Detect which cell encompasses the target text, then output its (X, Y) center coordinate. 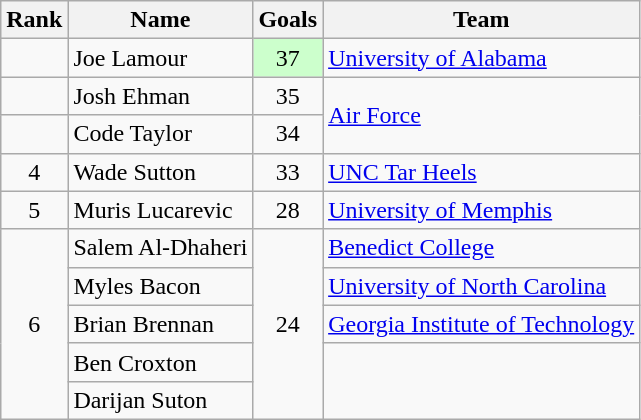
Ben Croxton (160, 362)
Benedict College (482, 248)
Josh Ehman (160, 96)
Darijan Suton (160, 400)
6 (34, 324)
24 (288, 324)
Rank (34, 20)
Team (482, 20)
Myles Bacon (160, 286)
Brian Brennan (160, 324)
34 (288, 134)
4 (34, 172)
Goals (288, 20)
University of Memphis (482, 210)
Name (160, 20)
Salem Al-Dhaheri (160, 248)
Air Force (482, 115)
33 (288, 172)
University of Alabama (482, 58)
Code Taylor (160, 134)
35 (288, 96)
Georgia Institute of Technology (482, 324)
Muris Lucarevic (160, 210)
28 (288, 210)
UNC Tar Heels (482, 172)
Joe Lamour (160, 58)
Wade Sutton (160, 172)
5 (34, 210)
University of North Carolina (482, 286)
37 (288, 58)
